From the cell containing the given text, extract its center point as [x, y] coordinate. 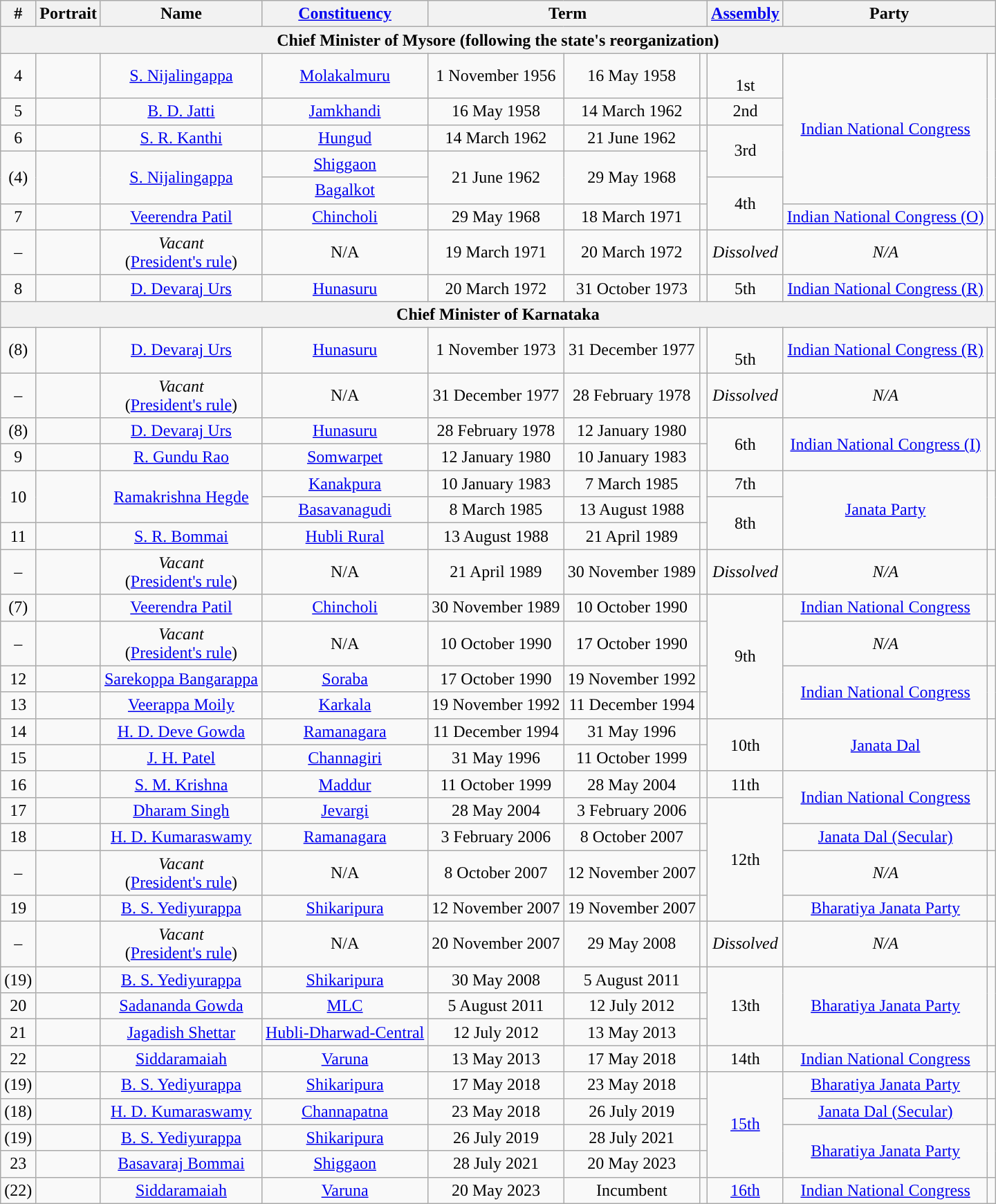
18 March 1971 [631, 217]
13th [746, 1006]
Ramakrishna Hegde [181, 497]
Kanakpura [344, 484]
Name [181, 14]
Somwarpet [344, 457]
19 March 1971 [496, 252]
3rd [746, 151]
7th [746, 484]
Indian National Congress (I) [885, 444]
MLC [344, 1006]
12th [746, 859]
Molakalmuru [344, 76]
(4) [18, 177]
4 [18, 76]
Chief Minister of Karnataka [498, 314]
Indian National Congress (O) [885, 217]
29 May 2008 [631, 944]
22 [18, 1059]
Veerappa Moily [181, 705]
1st [746, 76]
Dharam Singh [181, 810]
1 November 1956 [496, 76]
Channagiri [344, 758]
18 [18, 837]
21 [18, 1032]
Sadananda Gowda [181, 1006]
4th [746, 203]
Channapatna [344, 1111]
14th [746, 1059]
J. H. Patel [181, 758]
Hungud [344, 138]
14 [18, 731]
13 [18, 705]
12 [18, 679]
Sarekoppa Bangarappa [181, 679]
S. M. Krishna [181, 784]
Basavaraj Bommai [181, 1164]
Janata Party [885, 510]
(22) [18, 1190]
11th [746, 784]
10th [746, 745]
Portrait [68, 14]
Hubli Rural [344, 536]
Soraba [344, 679]
H. D. Deve Gowda [181, 731]
Janata Dal [885, 745]
8 March 1985 [496, 510]
19 November 2007 [631, 909]
9th [746, 656]
6 [18, 138]
1 November 1973 [496, 350]
# [18, 14]
15 [18, 758]
9 [18, 457]
5 [18, 111]
11 [18, 536]
10 [18, 497]
31 October 1973 [631, 288]
6th [746, 444]
19 [18, 909]
Constituency [344, 14]
23 [18, 1164]
30 May 2008 [496, 980]
B. D. Jatti [181, 111]
Basavanagudi [344, 510]
(7) [18, 608]
7 March 1985 [631, 484]
2nd [746, 111]
Bagalkot [344, 190]
(18) [18, 1111]
S. R. Bommai [181, 536]
20 November 2007 [496, 944]
Jagadish Shettar [181, 1032]
20 [18, 1006]
Jevargi [344, 810]
8 [18, 288]
Hubli-Dharwad-Central [344, 1032]
S. R. Kanthi [181, 138]
16th [746, 1190]
Jamkhandi [344, 111]
15th [746, 1124]
Incumbent [631, 1190]
Maddur [344, 784]
R. Gundu Rao [181, 457]
16 [18, 784]
17 [18, 810]
7 [18, 217]
8th [746, 523]
Chief Minister of Mysore (following the state's reorganization) [498, 40]
Karkala [344, 705]
Assembly [746, 14]
Party [889, 14]
Term [568, 14]
